Return the [X, Y] coordinate for the center point of the cell that contains the specified text.  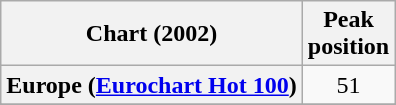
Peakposition [348, 34]
51 [348, 85]
Europe (Eurochart Hot 100) [152, 85]
Chart (2002) [152, 34]
